Find where the given text appears and provide that cell's center as [X, Y] coordinate. 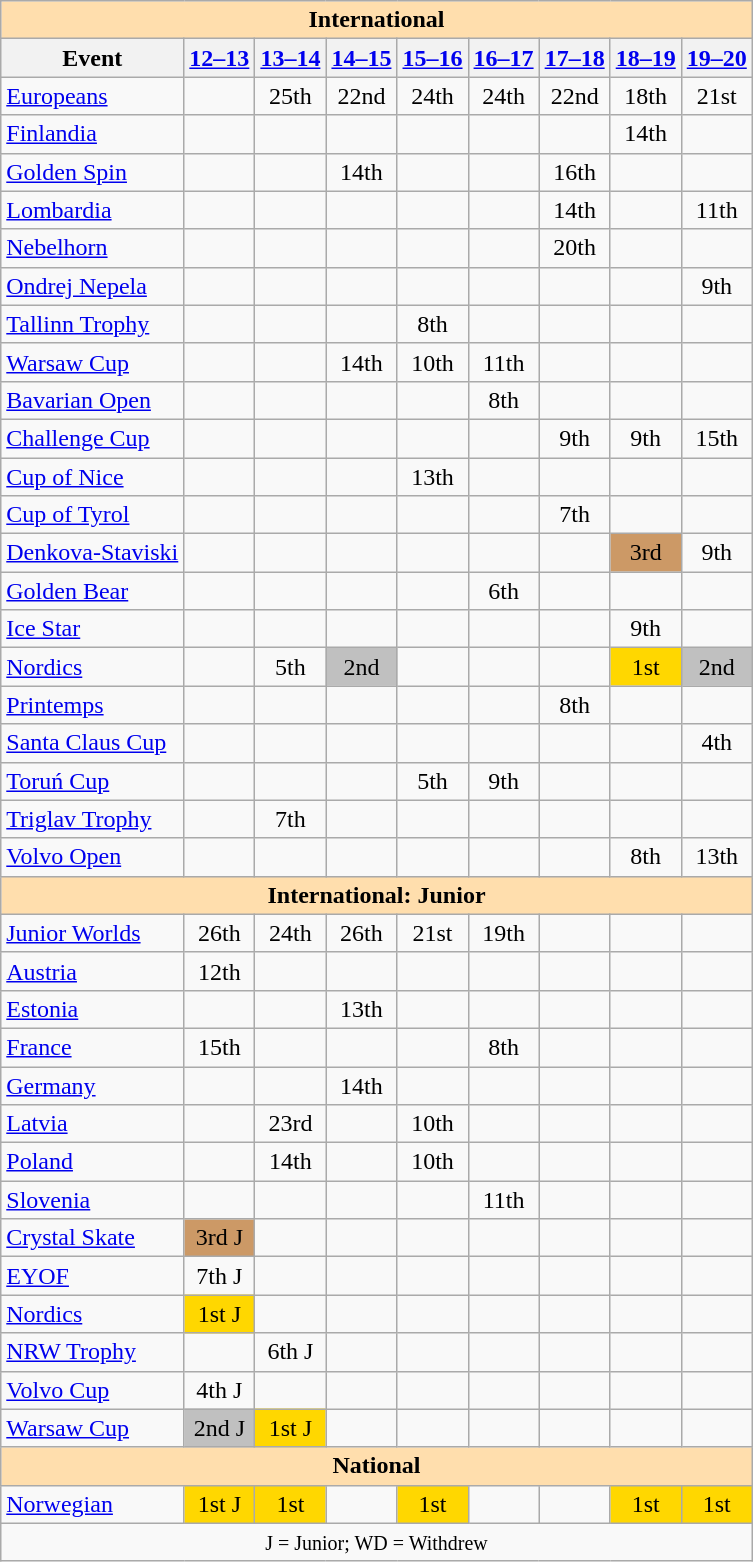
19–20 [716, 58]
Golden Bear [92, 591]
Germany [92, 1085]
3rd J [220, 1238]
Europeans [92, 96]
14–15 [362, 58]
Challenge Cup [92, 438]
16–17 [504, 58]
France [92, 1047]
4th [716, 743]
23rd [290, 1124]
International: Junior [377, 895]
6th [504, 591]
18–19 [646, 58]
Santa Claus Cup [92, 743]
16th [574, 172]
17–18 [574, 58]
Denkova-Staviski [92, 553]
Slovenia [92, 1200]
Event [92, 58]
Toruń Cup [92, 781]
Cup of Nice [92, 477]
J = Junior; WD = Withdrew [377, 1542]
Ondrej Nepela [92, 286]
Printemps [92, 705]
20th [574, 248]
15–16 [432, 58]
Austria [92, 971]
Estonia [92, 1009]
Volvo Open [92, 857]
Finlandia [92, 134]
Latvia [92, 1124]
Bavarian Open [92, 400]
Norwegian [92, 1504]
12–13 [220, 58]
25th [290, 96]
Triglav Trophy [92, 819]
EYOF [92, 1276]
3rd [646, 553]
International [377, 20]
Nebelhorn [92, 248]
Ice Star [92, 629]
National [377, 1466]
2nd J [220, 1428]
NRW Trophy [92, 1352]
Golden Spin [92, 172]
Poland [92, 1162]
13–14 [290, 58]
18th [646, 96]
Junior Worlds [92, 933]
Volvo Cup [92, 1390]
Cup of Tyrol [92, 515]
4th J [220, 1390]
7th J [220, 1276]
12th [220, 971]
Lombardia [92, 210]
6th J [290, 1352]
19th [504, 933]
Crystal Skate [92, 1238]
Tallinn Trophy [92, 324]
